Determine the [x, y] coordinate at the center of the cell enclosing the given text.  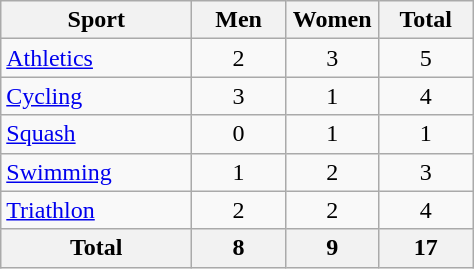
0 [239, 134]
Cycling [96, 96]
Women [332, 20]
5 [426, 58]
Swimming [96, 172]
Athletics [96, 58]
Men [239, 20]
Sport [96, 20]
Squash [96, 134]
17 [426, 248]
Triathlon [96, 210]
9 [332, 248]
8 [239, 248]
